Determine the (X, Y) coordinate at the center of the cell enclosing the given text.  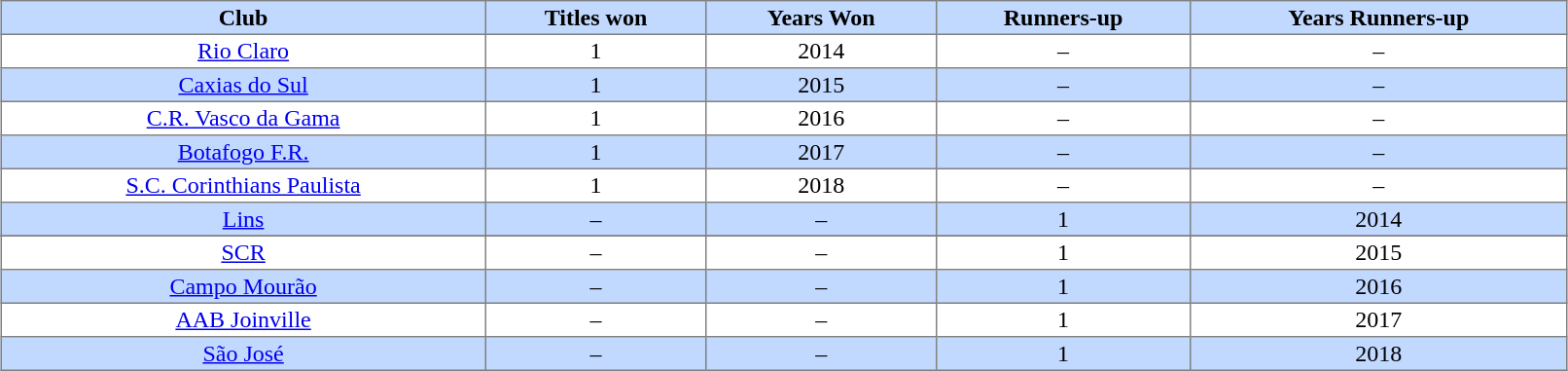
S.C. Corinthians Paulista (243, 185)
Caxias do Sul (243, 85)
Club (243, 18)
SCR (243, 252)
Lins (243, 219)
Titles won (595, 18)
Years Won (821, 18)
C.R. Vasco da Gama (243, 118)
Years Runners-up (1378, 18)
Rio Claro (243, 51)
Botafogo F.R. (243, 152)
São José (243, 353)
AAB Joinville (243, 319)
Campo Mourão (243, 286)
Runners-up (1064, 18)
